Search for the cell housing the specified text and yield its (X, Y) center coordinate. 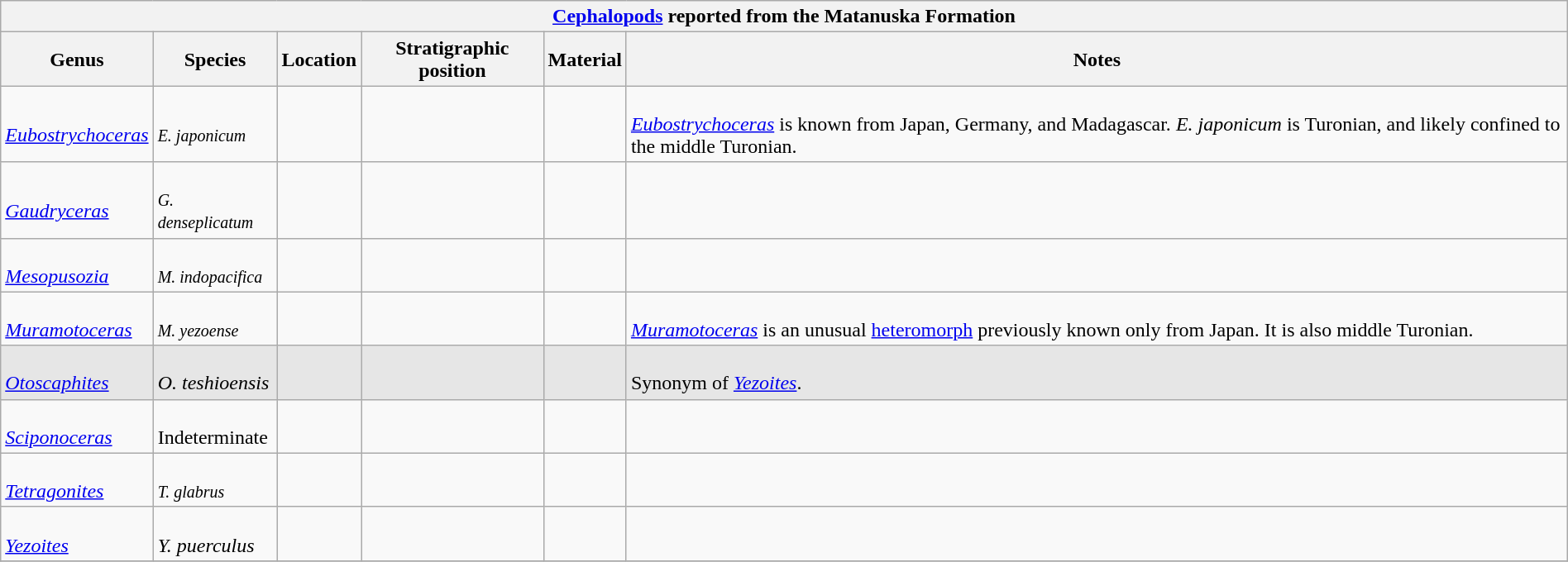
Y. puerculus (215, 534)
Muramotoceras is an unusual heteromorph previously known only from Japan. It is also middle Turonian. (1097, 319)
Eubostrychoceras is known from Japan, Germany, and Madagascar. E. japonicum is Turonian, and likely confined to the middle Turonian. (1097, 124)
Gaudryceras (77, 200)
Muramotoceras (77, 319)
T. glabrus (215, 479)
Synonym of Yezoites. (1097, 372)
Material (585, 60)
Genus (77, 60)
Location (319, 60)
M. indopacifica (215, 264)
M. yezoense (215, 319)
Eubostrychoceras (77, 124)
Mesopusozia (77, 264)
Cephalopods reported from the Matanuska Formation (784, 17)
Stratigraphic position (452, 60)
Notes (1097, 60)
Tetragonites (77, 479)
Sciponoceras (77, 426)
Otoscaphites (77, 372)
O. teshioensis (215, 372)
E. japonicum (215, 124)
Species (215, 60)
Yezoites (77, 534)
Indeterminate (215, 426)
G. denseplicatum (215, 200)
